Detect which cell encompasses the target text, then output its (X, Y) center coordinate. 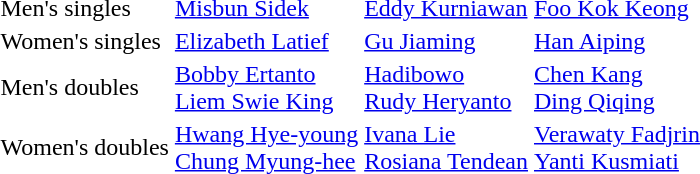
Hadibowo Rudy Heryanto (446, 88)
Gu Jiaming (446, 41)
Bobby Ertanto Liem Swie King (266, 88)
Elizabeth Latief (266, 41)
